Identify which cell holds the provided text, then report its (X, Y) central coordinate. 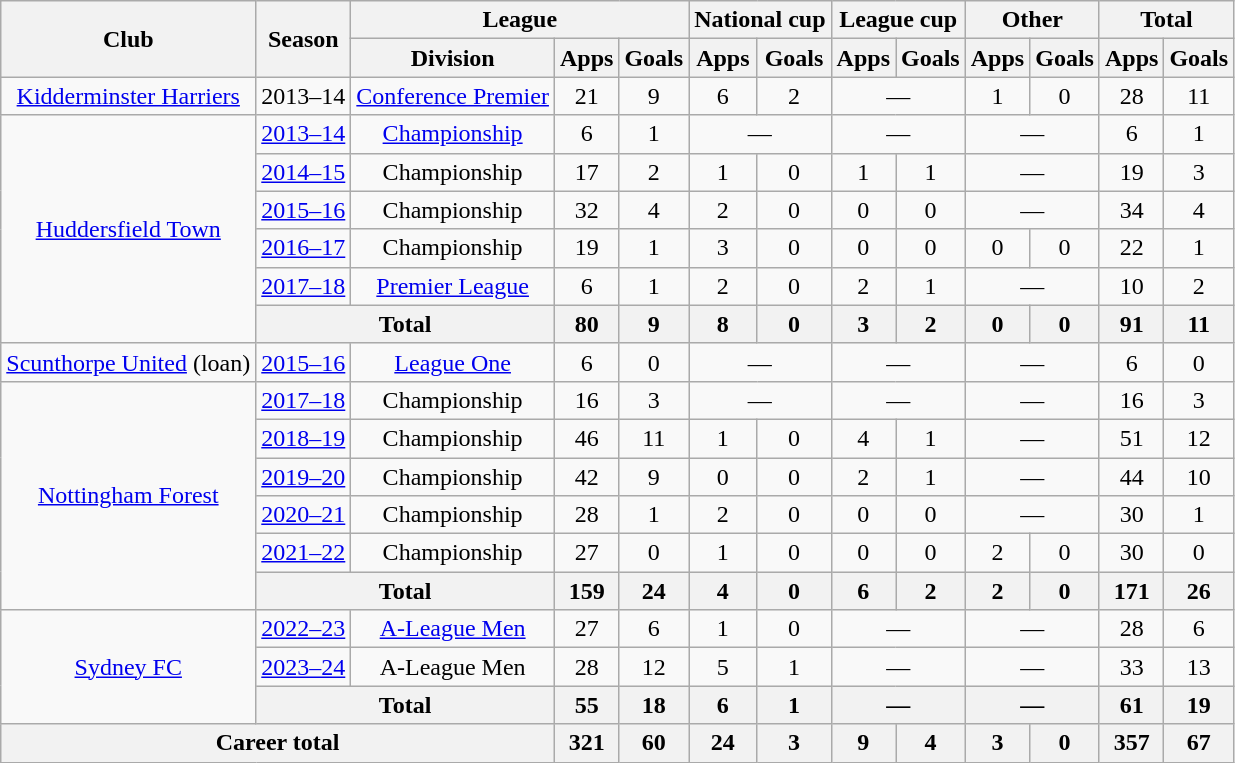
22 (1131, 248)
League cup (898, 20)
5 (723, 667)
Other (1032, 20)
2022–23 (304, 629)
321 (586, 743)
2019–20 (304, 477)
Division (453, 58)
67 (1199, 743)
2020–21 (304, 515)
2016–17 (304, 248)
171 (1131, 591)
26 (1199, 591)
32 (586, 210)
42 (586, 477)
51 (1131, 438)
Scunthorpe United (loan) (128, 362)
46 (586, 438)
Kidderminster Harriers (128, 96)
17 (586, 172)
Club (128, 39)
44 (1131, 477)
18 (654, 705)
13 (1199, 667)
159 (586, 591)
League One (453, 362)
34 (1131, 210)
21 (586, 96)
Career total (278, 743)
8 (723, 324)
55 (586, 705)
80 (586, 324)
Nottingham Forest (128, 495)
61 (1131, 705)
Conference Premier (453, 96)
Huddersfield Town (128, 229)
2023–24 (304, 667)
2014–15 (304, 172)
357 (1131, 743)
33 (1131, 667)
Premier League (453, 286)
60 (654, 743)
League (520, 20)
National cup (760, 20)
2018–19 (304, 438)
91 (1131, 324)
Sydney FC (128, 667)
Season (304, 39)
2021–22 (304, 553)
